From the cell containing the given text, extract its center point as (x, y) coordinate. 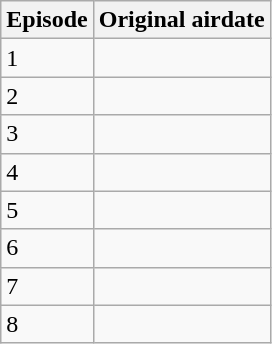
3 (47, 134)
6 (47, 248)
2 (47, 96)
7 (47, 286)
Episode (47, 20)
1 (47, 58)
5 (47, 210)
4 (47, 172)
Original airdate (182, 20)
8 (47, 324)
